From the cell containing the given text, extract its center point as [x, y] coordinate. 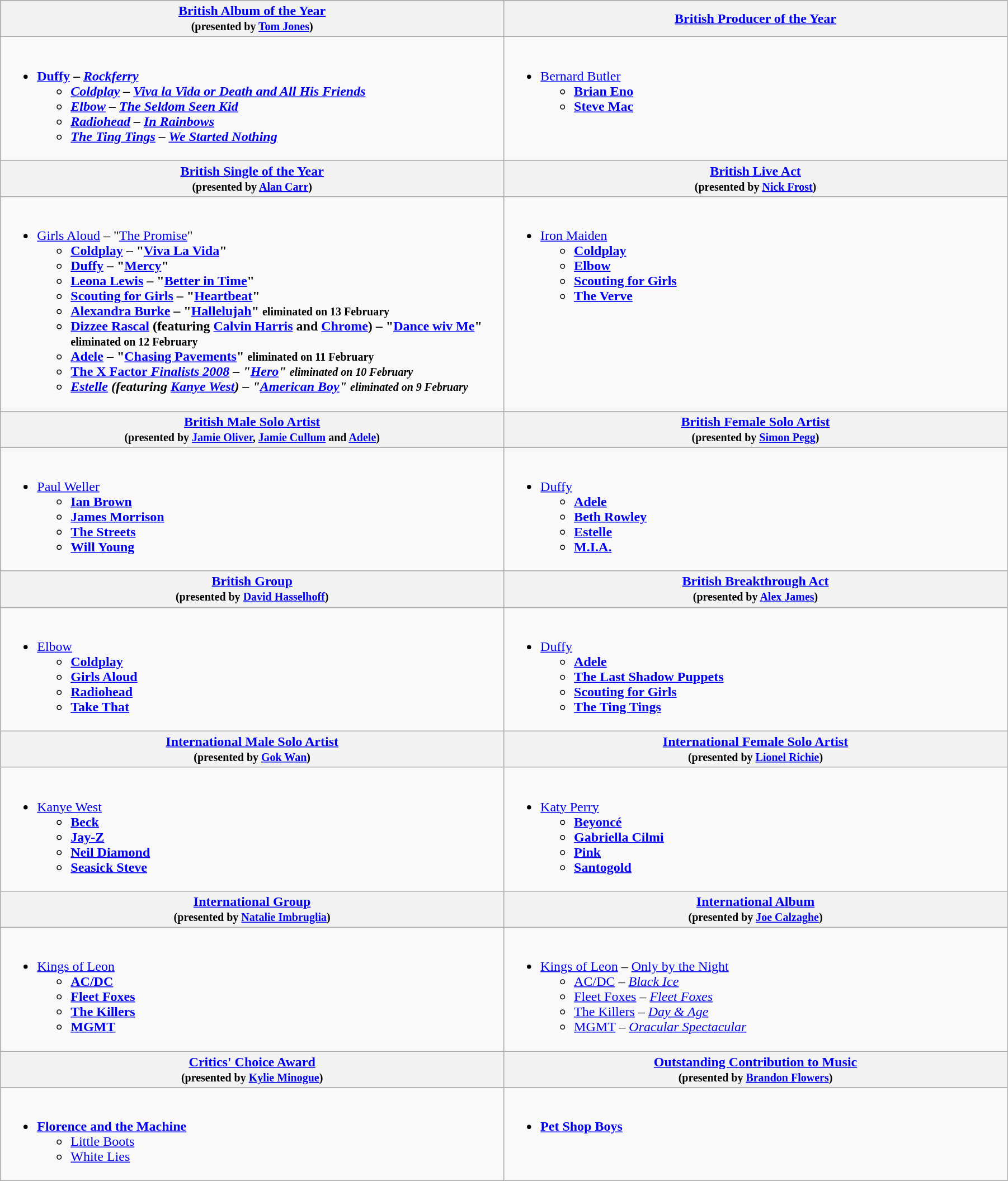
Iron MaidenColdplayElbowScouting for GirlsThe Verve [756, 304]
British Male Solo Artist(presented by Jamie Oliver, Jamie Cullum and Adele) [252, 429]
British Album of the Year(presented by Tom Jones) [252, 19]
Bernard ButlerBrian EnoSteve Mac [756, 98]
Kanye WestBeckJay-ZNeil DiamondSeasick Steve [252, 829]
DuffyAdeleThe Last Shadow PuppetsScouting for GirlsThe Ting Tings [756, 669]
Katy PerryBeyoncéGabriella CilmiPinkSantogold [756, 829]
British Live Act(presented by Nick Frost) [756, 179]
International Group(presented by Natalie Imbruglia) [252, 909]
International Male Solo Artist(presented by Gok Wan) [252, 749]
Kings of Leon – Only by the NightAC/DC – Black IceFleet Foxes – Fleet FoxesThe Killers – Day & AgeMGMT – Oracular Spectacular [756, 989]
DuffyAdeleBeth RowleyEstelleM.I.A. [756, 509]
Kings of LeonAC/DCFleet FoxesThe KillersMGMT [252, 989]
British Breakthrough Act(presented by Alex James) [756, 589]
Critics' Choice Award(presented by Kylie Minogue) [252, 1069]
British Female Solo Artist(presented by Simon Pegg) [756, 429]
International Album(presented by Joe Calzaghe) [756, 909]
British Group(presented by David Hasselhoff) [252, 589]
Pet Shop Boys [756, 1134]
ElbowColdplayGirls AloudRadioheadTake That [252, 669]
Florence and the MachineLittle BootsWhite Lies [252, 1134]
International Female Solo Artist(presented by Lionel Richie) [756, 749]
Paul WellerIan BrownJames MorrisonThe StreetsWill Young [252, 509]
Outstanding Contribution to Music(presented by Brandon Flowers) [756, 1069]
British Single of the Year(presented by Alan Carr) [252, 179]
British Producer of the Year [756, 19]
